Pinpoint the cell where the given text exists, returning its (x, y) midpoint coordinate. 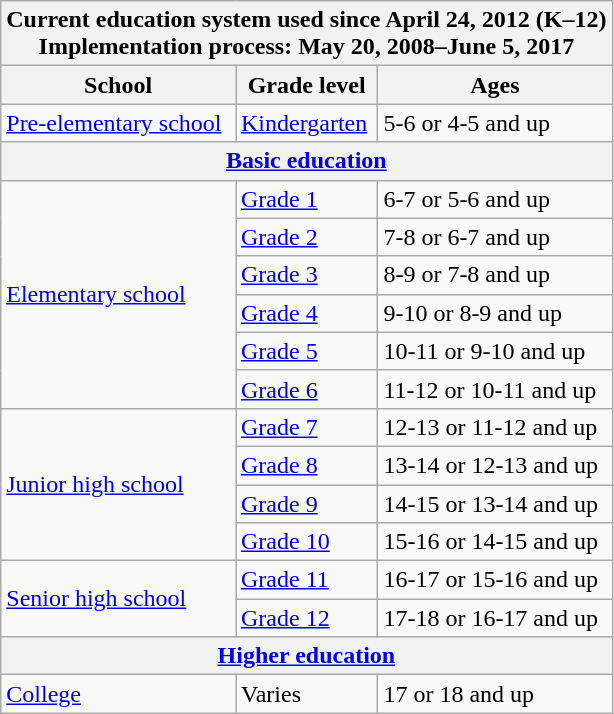
Higher education (306, 656)
Grade 3 (307, 275)
Junior high school (118, 484)
Grade 11 (307, 580)
Current education system used since April 24, 2012 (K–12)Implementation process: May 20, 2008–June 5, 2017 (306, 34)
6-7 or 5-6 and up (495, 199)
5-6 or 4-5 and up (495, 123)
Elementary school (118, 294)
17-18 or 16-17 and up (495, 618)
College (118, 694)
Grade 6 (307, 389)
Grade 10 (307, 542)
Grade 5 (307, 351)
16-17 or 15-16 and up (495, 580)
11-12 or 10-11 and up (495, 389)
8-9 or 7-8 and up (495, 275)
Pre-elementary school (118, 123)
7-8 or 6-7 and up (495, 237)
Grade 2 (307, 237)
Varies (307, 694)
Grade 12 (307, 618)
Grade 9 (307, 503)
10-11 or 9-10 and up (495, 351)
Grade 1 (307, 199)
14-15 or 13-14 and up (495, 503)
Kindergarten (307, 123)
15-16 or 14-15 and up (495, 542)
Ages (495, 85)
School (118, 85)
12-13 or 11-12 and up (495, 427)
Grade level (307, 85)
9-10 or 8-9 and up (495, 313)
Grade 4 (307, 313)
Basic education (306, 161)
Senior high school (118, 599)
Grade 7 (307, 427)
17 or 18 and up (495, 694)
Grade 8 (307, 465)
13-14 or 12-13 and up (495, 465)
